Return [x, y] of the center of cell containing provided text 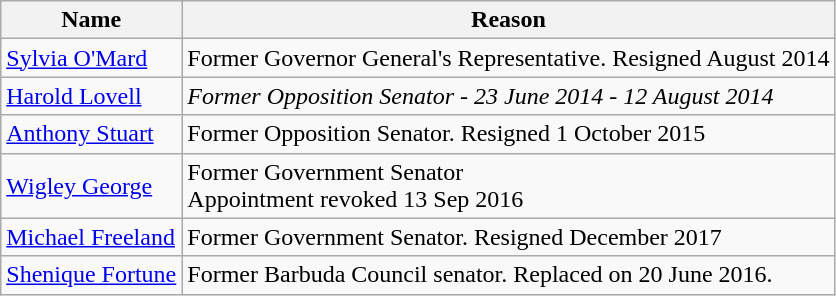
Reason [508, 20]
Michael Freeland [92, 237]
Former Opposition Senator. Resigned 1 October 2015 [508, 134]
Wigley George [92, 186]
Anthony Stuart [92, 134]
Former Barbuda Council senator. Replaced on 20 June 2016. [508, 275]
Name [92, 20]
Shenique Fortune [92, 275]
Harold Lovell [92, 96]
Former Government SenatorAppointment revoked 13 Sep 2016 [508, 186]
Former Opposition Senator - 23 June 2014 - 12 August 2014 [508, 96]
Sylvia O'Mard [92, 58]
Former Government Senator. Resigned December 2017 [508, 237]
Former Governor General's Representative. Resigned August 2014 [508, 58]
